Return (x, y) of the center of cell containing provided text 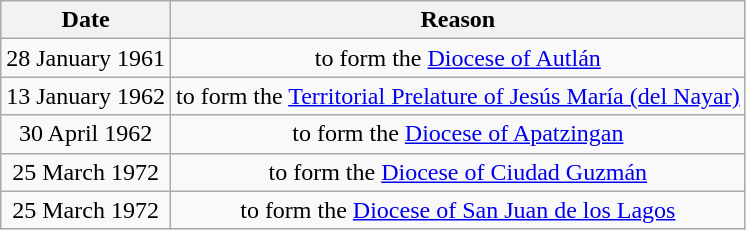
Reason (458, 20)
13 January 1962 (86, 96)
to form the Diocese of Autlán (458, 58)
to form the Territorial Prelature of Jesús María (del Nayar) (458, 96)
to form the Diocese of Apatzingan (458, 134)
to form the Diocese of San Juan de los Lagos (458, 210)
30 April 1962 (86, 134)
to form the Diocese of Ciudad Guzmán (458, 172)
Date (86, 20)
28 January 1961 (86, 58)
